Scan for the cell matching the given text and deliver its [x, y] coordinate at center. 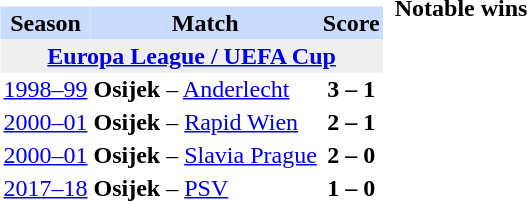
Match [204, 22]
Osijek – Rapid Wien [204, 122]
Europa League / UEFA Cup [191, 56]
3 – 1 [352, 88]
Osijek – Slavia Prague [204, 154]
1998–99 [45, 88]
Osijek – Anderlecht [204, 88]
Score [352, 22]
Season [45, 22]
2 – 1 [352, 122]
2 – 0 [352, 154]
